Output the [X, Y] coordinate of the center of the cell containing the given text.  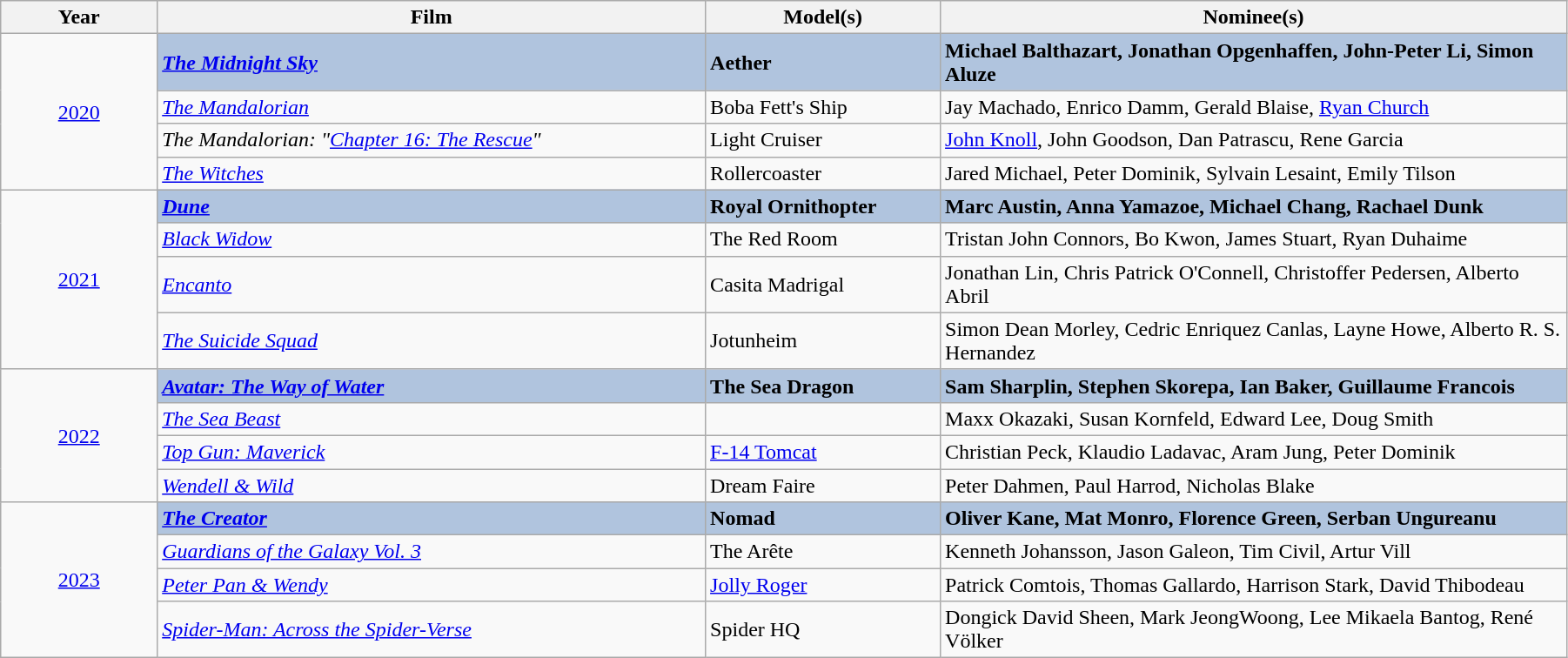
The Red Room [823, 239]
The Midnight Sky [432, 63]
The Witches [432, 173]
Nominee(s) [1254, 17]
Film [432, 17]
The Sea Beast [432, 419]
Jared Michael, Peter Dominik, Sylvain Lesaint, Emily Tilson [1254, 173]
Kenneth Johansson, Jason Galeon, Tim Civil, Artur Vill [1254, 552]
Jolly Roger [823, 585]
2021 [79, 279]
Black Widow [432, 239]
Jonathan Lin, Chris Patrick O'Connell, Christoffer Pedersen, Alberto Abril [1254, 284]
Aether [823, 63]
Michael Balthazart, Jonathan Opgenhaffen, John-Peter Li, Simon Aluze [1254, 63]
Top Gun: Maverick [432, 452]
John Knoll, John Goodson, Dan Patrascu, Rene Garcia [1254, 140]
The Sea Dragon [823, 386]
Marc Austin, Anna Yamazoe, Michael Chang, Rachael Dunk [1254, 206]
Nomad [823, 519]
The Suicide Squad [432, 341]
Royal Ornithopter [823, 206]
2020 [79, 111]
The Arête [823, 552]
Guardians of the Galaxy Vol. 3 [432, 552]
Christian Peck, Klaudio Ladavac, Aram Jung, Peter Dominik [1254, 452]
Peter Pan & Wendy [432, 585]
Jay Machado, Enrico Damm, Gerald Blaise, Ryan Church [1254, 107]
Year [79, 17]
Dongick David Sheen, Mark JeongWoong, Lee Mikaela Bantog, René Völker [1254, 630]
Light Cruiser [823, 140]
Dune [432, 206]
Model(s) [823, 17]
Wendell & Wild [432, 485]
Maxx Okazaki, Susan Kornfeld, Edward Lee, Doug Smith [1254, 419]
Casita Madrigal [823, 284]
The Mandalorian: "Chapter 16: The Rescue" [432, 140]
Jotunheim [823, 341]
Tristan John Connors, Bo Kwon, James Stuart, Ryan Duhaime [1254, 239]
The Mandalorian [432, 107]
Avatar: The Way of Water [432, 386]
Spider-Man: Across the Spider-Verse [432, 630]
Oliver Kane, Mat Monro, Florence Green, Serban Ungureanu [1254, 519]
Simon Dean Morley, Cedric Enriquez Canlas, Layne Howe, Alberto R. S. Hernandez [1254, 341]
F-14 Tomcat [823, 452]
Encanto [432, 284]
2023 [79, 580]
Rollercoaster [823, 173]
Boba Fett's Ship [823, 107]
Spider HQ [823, 630]
Patrick Comtois, Thomas Gallardo, Harrison Stark, David Thibodeau [1254, 585]
Dream Faire [823, 485]
Peter Dahmen, Paul Harrod, Nicholas Blake [1254, 485]
2022 [79, 435]
The Creator [432, 519]
Sam Sharplin, Stephen Skorepa, Ian Baker, Guillaume Francois [1254, 386]
